From the cell containing the given text, extract its center point as [X, Y] coordinate. 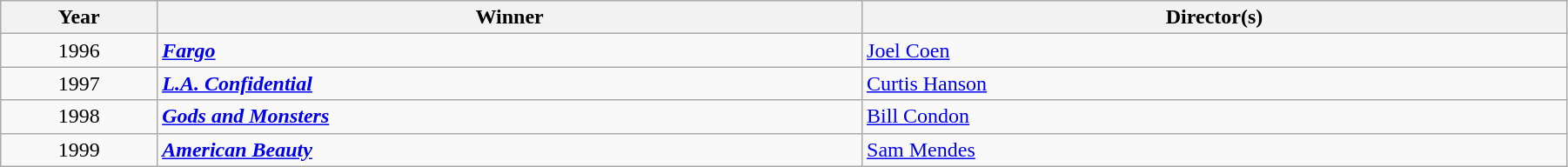
Fargo [510, 50]
Sam Mendes [1215, 150]
Joel Coen [1215, 50]
Gods and Monsters [510, 117]
1999 [79, 150]
Curtis Hanson [1215, 83]
American Beauty [510, 150]
1998 [79, 117]
Bill Condon [1215, 117]
1996 [79, 50]
Director(s) [1215, 17]
1997 [79, 83]
Year [79, 17]
Winner [510, 17]
L.A. Confidential [510, 83]
